Provide the (X, Y) coordinate of the cell's center where the given text is located.  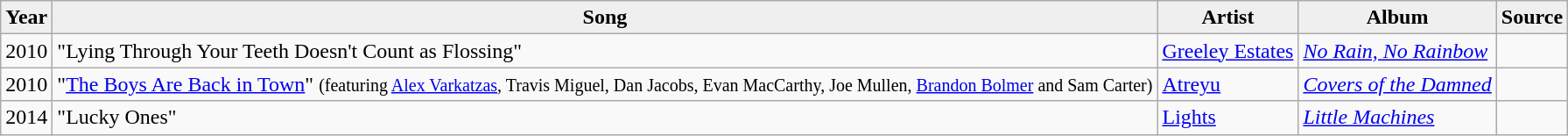
Album (1397, 18)
Song (605, 18)
"Lying Through Your Teeth Doesn't Count as Flossing" (605, 51)
2014 (26, 118)
"The Boys Are Back in Town" (featuring Alex Varkatzas, Travis Miguel, Dan Jacobs, Evan MacCarthy, Joe Mullen, Brandon Bolmer and Sam Carter) (605, 84)
Little Machines (1397, 118)
Year (26, 18)
No Rain, No Rainbow (1397, 51)
Covers of the Damned (1397, 84)
"Lucky Ones" (605, 118)
Atreyu (1227, 84)
Artist (1227, 18)
Source (1532, 18)
Lights (1227, 118)
Greeley Estates (1227, 51)
